Find where the given text appears and provide that cell's center as [X, Y] coordinate. 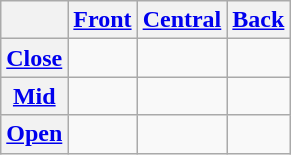
Mid [34, 96]
Central [182, 20]
Front [102, 20]
Close [34, 58]
Back [258, 20]
Open [34, 134]
